Detect which cell encompasses the target text, then output its (X, Y) center coordinate. 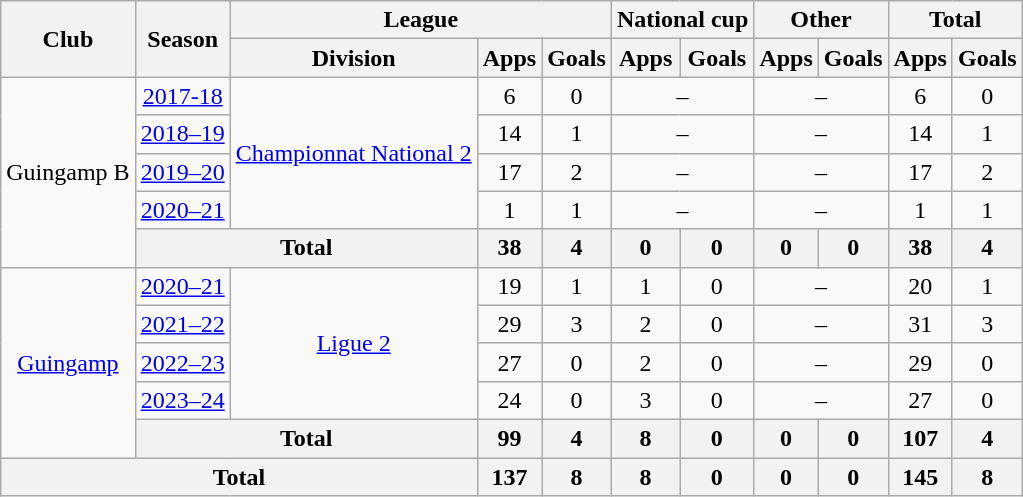
2022–23 (182, 362)
2017-18 (182, 96)
20 (920, 286)
Championnat National 2 (354, 153)
2023–24 (182, 400)
2018–19 (182, 134)
League (420, 20)
Other (821, 20)
31 (920, 324)
2019–20 (182, 172)
107 (920, 438)
19 (509, 286)
99 (509, 438)
National cup (682, 20)
Ligue 2 (354, 343)
Guingamp (68, 362)
Division (354, 58)
137 (509, 477)
Club (68, 39)
Guingamp B (68, 172)
2021–22 (182, 324)
24 (509, 400)
145 (920, 477)
Season (182, 39)
